For the text-containing cell, return its midpoint in (X, Y) coordinate format. 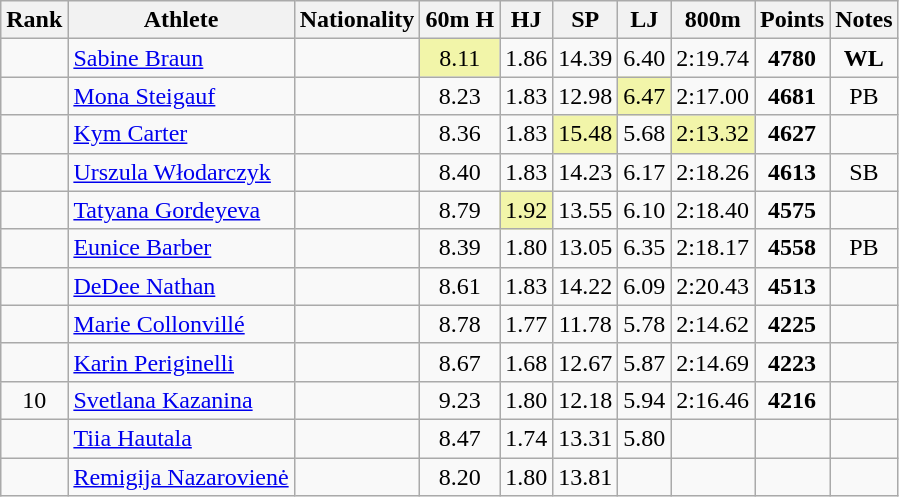
6.40 (644, 58)
4216 (792, 400)
Athlete (181, 20)
4575 (792, 210)
13.81 (586, 477)
5.80 (644, 438)
5.87 (644, 362)
2:17.00 (713, 96)
Kym Carter (181, 134)
Marie Collonvillé (181, 324)
Tiia Hautala (181, 438)
1.86 (526, 58)
Svetlana Kazanina (181, 400)
1.74 (526, 438)
2:13.32 (713, 134)
8.11 (460, 58)
Urszula Włodarczyk (181, 172)
60m H (460, 20)
SB (864, 172)
WL (864, 58)
6.09 (644, 286)
Rank (34, 20)
800m (713, 20)
15.48 (586, 134)
12.67 (586, 362)
Notes (864, 20)
6.17 (644, 172)
Remigija Nazarovienė (181, 477)
8.47 (460, 438)
Tatyana Gordeyeva (181, 210)
8.61 (460, 286)
4225 (792, 324)
6.47 (644, 96)
10 (34, 400)
SP (586, 20)
8.78 (460, 324)
11.78 (586, 324)
4627 (792, 134)
2:20.43 (713, 286)
2:18.26 (713, 172)
Eunice Barber (181, 248)
4613 (792, 172)
Sabine Braun (181, 58)
4780 (792, 58)
4558 (792, 248)
2:18.17 (713, 248)
Karin Periginelli (181, 362)
DeDee Nathan (181, 286)
8.40 (460, 172)
1.92 (526, 210)
8.39 (460, 248)
13.05 (586, 248)
8.20 (460, 477)
14.22 (586, 286)
4681 (792, 96)
5.94 (644, 400)
5.68 (644, 134)
2:19.74 (713, 58)
6.35 (644, 248)
4223 (792, 362)
2:18.40 (713, 210)
1.77 (526, 324)
LJ (644, 20)
9.23 (460, 400)
14.39 (586, 58)
6.10 (644, 210)
Nationality (357, 20)
HJ (526, 20)
Points (792, 20)
13.31 (586, 438)
14.23 (586, 172)
1.68 (526, 362)
Mona Steigauf (181, 96)
2:16.46 (713, 400)
2:14.69 (713, 362)
4513 (792, 286)
8.79 (460, 210)
8.36 (460, 134)
8.23 (460, 96)
13.55 (586, 210)
12.18 (586, 400)
5.78 (644, 324)
8.67 (460, 362)
12.98 (586, 96)
2:14.62 (713, 324)
